Return [x, y] of the center of cell containing provided text 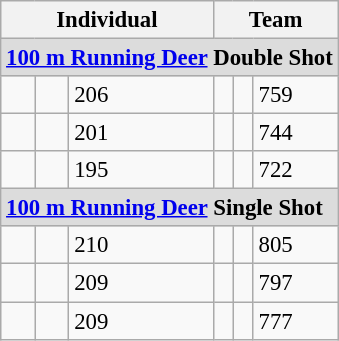
Individual [107, 20]
722 [296, 170]
100 m Running Deer Double Shot [170, 58]
744 [296, 133]
797 [296, 283]
201 [141, 133]
805 [296, 245]
206 [141, 95]
210 [141, 245]
759 [296, 95]
Team [276, 20]
195 [141, 170]
100 m Running Deer Single Shot [170, 208]
777 [296, 321]
